Extract the (x, y) coordinate from the center of the cell holding the provided text.  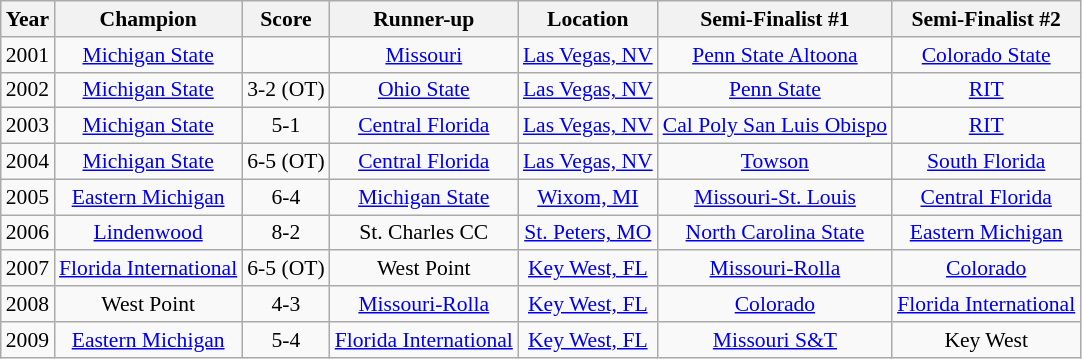
2009 (28, 340)
8-2 (286, 233)
3-2 (OT) (286, 90)
Year (28, 19)
5-1 (286, 126)
Colorado State (986, 55)
6-4 (286, 197)
Champion (148, 19)
Penn State (775, 90)
St. Peters, MO (588, 233)
Missouri-St. Louis (775, 197)
Score (286, 19)
North Carolina State (775, 233)
Key West (986, 340)
Lindenwood (148, 233)
Missouri S&T (775, 340)
2002 (28, 90)
Semi-Finalist #1 (775, 19)
Penn State Altoona (775, 55)
South Florida (986, 162)
5-4 (286, 340)
4-3 (286, 304)
2003 (28, 126)
Location (588, 19)
St. Charles CC (424, 233)
Cal Poly San Luis Obispo (775, 126)
Wixom, MI (588, 197)
Missouri (424, 55)
Ohio State (424, 90)
Runner-up (424, 19)
2005 (28, 197)
2004 (28, 162)
2006 (28, 233)
Towson (775, 162)
2008 (28, 304)
Semi-Finalist #2 (986, 19)
2001 (28, 55)
2007 (28, 269)
